Detect which cell encompasses the target text, then output its [X, Y] center coordinate. 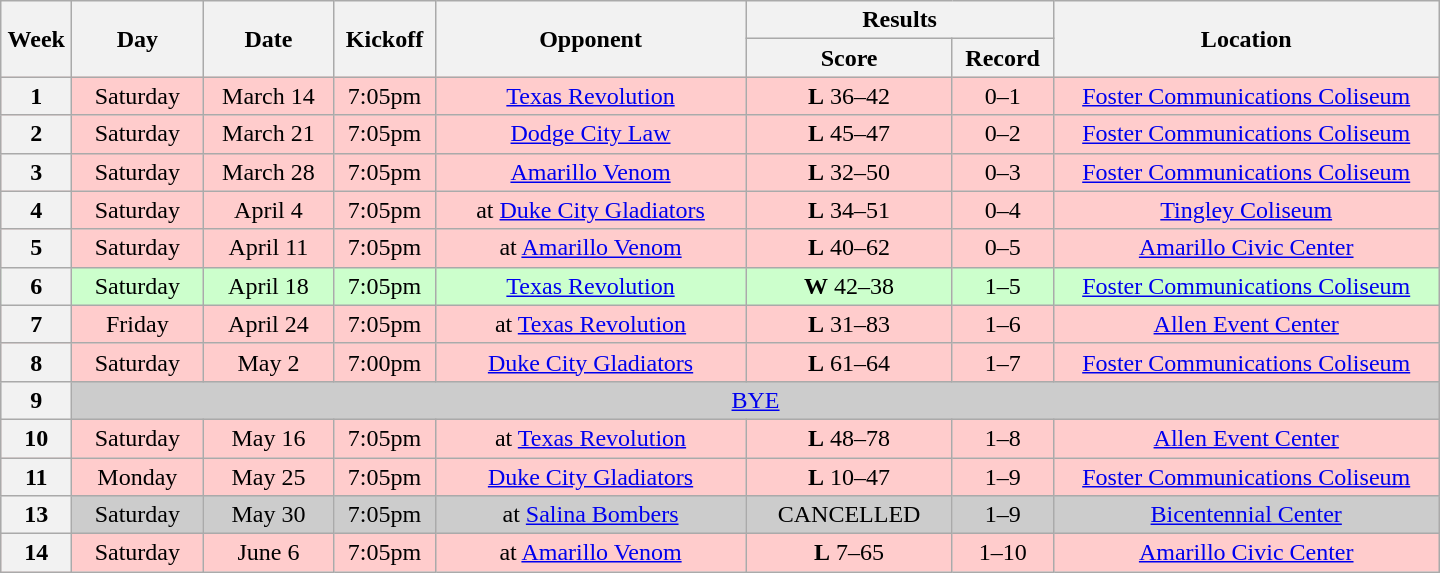
1–5 [1002, 286]
L 31–83 [849, 324]
Bicentennial Center [1246, 515]
Results [900, 20]
March 21 [268, 134]
Dodge City Law [590, 134]
1–7 [1002, 362]
4 [36, 210]
L 10–47 [849, 477]
May 30 [268, 515]
10 [36, 438]
Friday [138, 324]
1–10 [1002, 553]
June 6 [268, 553]
May 16 [268, 438]
March 28 [268, 172]
April 4 [268, 210]
L 45–47 [849, 134]
L 36–42 [849, 96]
Amarillo Venom [590, 172]
0–1 [1002, 96]
March 14 [268, 96]
3 [36, 172]
at Duke City Gladiators [590, 210]
0–3 [1002, 172]
0–4 [1002, 210]
0–5 [1002, 248]
Location [1246, 39]
L 40–62 [849, 248]
14 [36, 553]
8 [36, 362]
Day [138, 39]
7 [36, 324]
Tingley Coliseum [1246, 210]
May 2 [268, 362]
Date [268, 39]
2 [36, 134]
L 7–65 [849, 553]
W 42–38 [849, 286]
Opponent [590, 39]
Week [36, 39]
L 48–78 [849, 438]
Record [1002, 58]
Kickoff [384, 39]
1–8 [1002, 438]
May 25 [268, 477]
L 32–50 [849, 172]
7:00pm [384, 362]
L 34–51 [849, 210]
Score [849, 58]
1 [36, 96]
9 [36, 400]
at Salina Bombers [590, 515]
BYE [756, 400]
6 [36, 286]
CANCELLED [849, 515]
April 11 [268, 248]
1–6 [1002, 324]
April 18 [268, 286]
Monday [138, 477]
13 [36, 515]
L 61–64 [849, 362]
5 [36, 248]
0–2 [1002, 134]
11 [36, 477]
April 24 [268, 324]
